Provide the (x, y) coordinate of the cell's center where the given text is located.  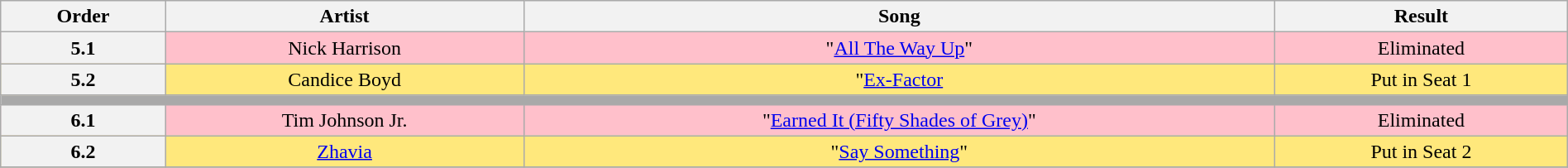
"All The Way Up" (900, 48)
6.2 (83, 151)
Artist (344, 17)
Song (900, 17)
Nick Harrison (344, 48)
"Say Something" (900, 151)
5.2 (83, 79)
Order (83, 17)
Candice Boyd (344, 79)
Result (1422, 17)
Put in Seat 1 (1422, 79)
5.1 (83, 48)
"Ex-Factor (900, 79)
Put in Seat 2 (1422, 151)
"Earned It (Fifty Shades of Grey)" (900, 120)
Zhavia (344, 151)
Tim Johnson Jr. (344, 120)
6.1 (83, 120)
